Find where the given text appears and provide that cell's center as [x, y] coordinate. 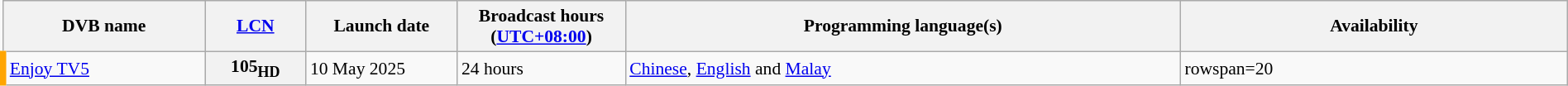
Enjoy TV5 [104, 68]
105HD [256, 68]
LCN [256, 26]
rowspan=20 [1374, 68]
10 May 2025 [382, 68]
24 hours [541, 68]
Launch date [382, 26]
Broadcast hours (UTC+08:00) [541, 26]
Chinese, English and Malay [903, 68]
Availability [1374, 26]
Programming language(s) [903, 26]
DVB name [104, 26]
